Provide the (x, y) coordinate of the cell's center where the given text is located.  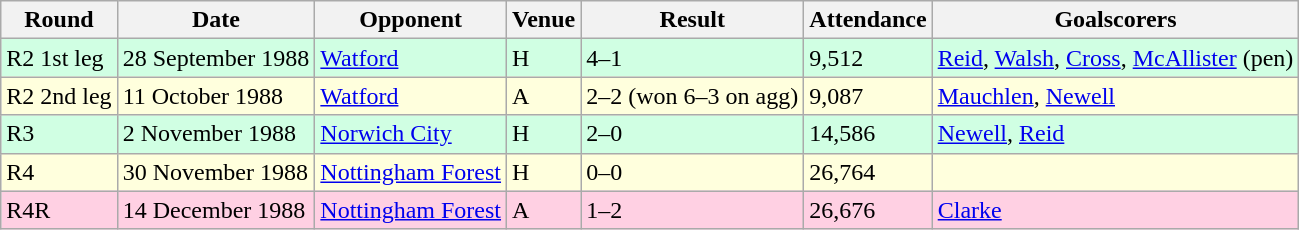
2–2 (won 6–3 on agg) (692, 96)
Result (692, 20)
R2 2nd leg (59, 96)
9,512 (868, 58)
4–1 (692, 58)
0–0 (692, 172)
26,676 (868, 210)
R4R (59, 210)
28 September 1988 (216, 58)
14 December 1988 (216, 210)
Venue (544, 20)
2 November 1988 (216, 134)
Newell, Reid (1116, 134)
R3 (59, 134)
11 October 1988 (216, 96)
R2 1st leg (59, 58)
14,586 (868, 134)
1–2 (692, 210)
Norwich City (411, 134)
Goalscorers (1116, 20)
Reid, Walsh, Cross, McAllister (pen) (1116, 58)
30 November 1988 (216, 172)
Opponent (411, 20)
Round (59, 20)
9,087 (868, 96)
R4 (59, 172)
Attendance (868, 20)
Date (216, 20)
Mauchlen, Newell (1116, 96)
Clarke (1116, 210)
2–0 (692, 134)
26,764 (868, 172)
